Return [X, Y] of the center of cell containing provided text 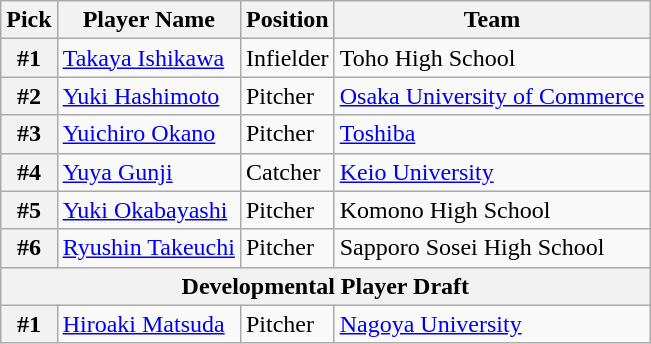
Sapporo Sosei High School [492, 248]
Yuichiro Okano [148, 134]
Yuki Okabayashi [148, 210]
Hiroaki Matsuda [148, 324]
Takaya Ishikawa [148, 58]
Toshiba [492, 134]
Osaka University of Commerce [492, 96]
#4 [29, 172]
Yuki Hashimoto [148, 96]
Yuya Gunji [148, 172]
Developmental Player Draft [326, 286]
Player Name [148, 20]
Catcher [287, 172]
Pick [29, 20]
Team [492, 20]
Komono High School [492, 210]
#6 [29, 248]
#2 [29, 96]
Ryushin Takeuchi [148, 248]
Infielder [287, 58]
#3 [29, 134]
Nagoya University [492, 324]
#5 [29, 210]
Toho High School [492, 58]
Keio University [492, 172]
Position [287, 20]
